Identify which cell holds the provided text, then report its (x, y) central coordinate. 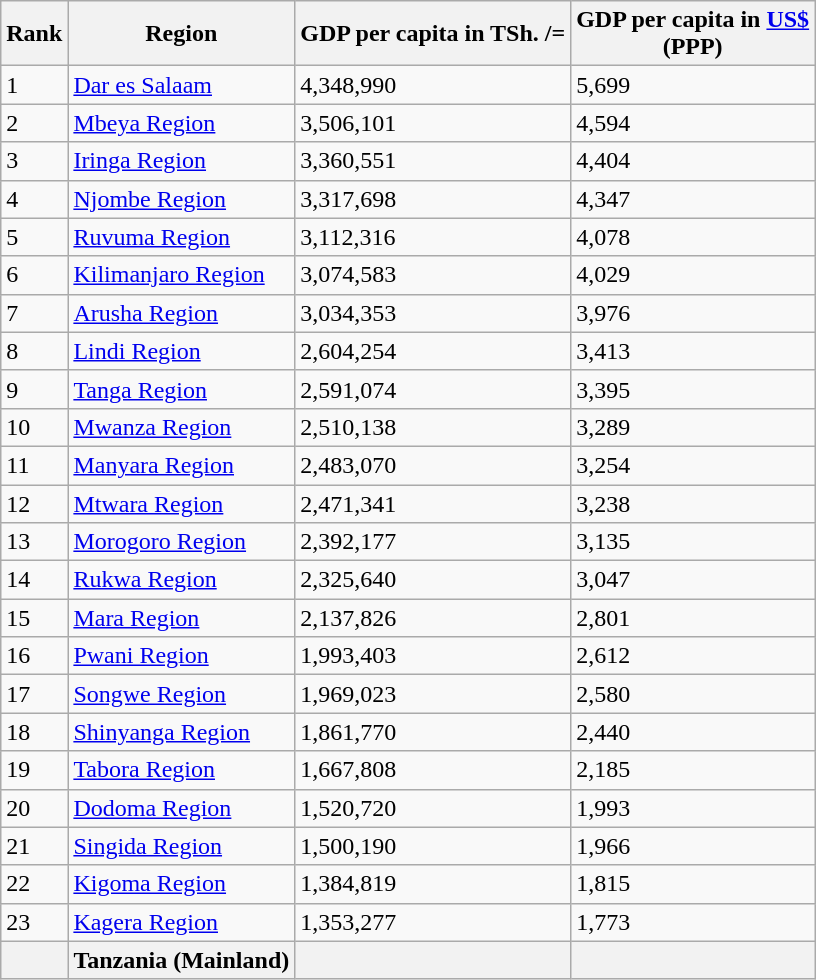
3,413 (693, 351)
7 (34, 313)
Tanzania (Mainland) (182, 960)
4,078 (693, 237)
19 (34, 770)
4,347 (693, 199)
Iringa Region (182, 161)
3,112,316 (433, 237)
Pwani Region (182, 656)
Ruvuma Region (182, 237)
13 (34, 542)
1,861,770 (433, 732)
1,384,819 (433, 884)
17 (34, 694)
Region (182, 34)
Mtwara Region (182, 503)
3,135 (693, 542)
15 (34, 618)
20 (34, 808)
1,500,190 (433, 846)
2,801 (693, 618)
Dodoma Region (182, 808)
2,471,341 (433, 503)
3,047 (693, 580)
1,969,023 (433, 694)
Mbeya Region (182, 123)
14 (34, 580)
2,137,826 (433, 618)
Tanga Region (182, 389)
4,404 (693, 161)
Arusha Region (182, 313)
Manyara Region (182, 465)
Rank (34, 34)
1,993 (693, 808)
1,520,720 (433, 808)
5 (34, 237)
18 (34, 732)
9 (34, 389)
10 (34, 427)
3,289 (693, 427)
1,773 (693, 922)
2,440 (693, 732)
16 (34, 656)
4 (34, 199)
3,360,551 (433, 161)
3,506,101 (433, 123)
GDP per capita in TSh. /= (433, 34)
Kagera Region (182, 922)
2,612 (693, 656)
2 (34, 123)
2,580 (693, 694)
3,317,698 (433, 199)
2,483,070 (433, 465)
2,604,254 (433, 351)
3,034,353 (433, 313)
23 (34, 922)
Kilimanjaro Region (182, 275)
22 (34, 884)
3,074,583 (433, 275)
2,392,177 (433, 542)
1,815 (693, 884)
Songwe Region (182, 694)
GDP per capita in US$ (PPP) (693, 34)
Njombe Region (182, 199)
6 (34, 275)
4,594 (693, 123)
3 (34, 161)
1 (34, 85)
Morogoro Region (182, 542)
3,976 (693, 313)
Singida Region (182, 846)
3,238 (693, 503)
2,325,640 (433, 580)
21 (34, 846)
1,667,808 (433, 770)
1,966 (693, 846)
Lindi Region (182, 351)
Rukwa Region (182, 580)
Kigoma Region (182, 884)
2,510,138 (433, 427)
3,395 (693, 389)
Dar es Salaam (182, 85)
11 (34, 465)
3,254 (693, 465)
2,591,074 (433, 389)
Mwanza Region (182, 427)
2,185 (693, 770)
Mara Region (182, 618)
12 (34, 503)
Tabora Region (182, 770)
4,348,990 (433, 85)
1,353,277 (433, 922)
5,699 (693, 85)
8 (34, 351)
Shinyanga Region (182, 732)
4,029 (693, 275)
1,993,403 (433, 656)
